From the cell containing the given text, extract its center point as [x, y] coordinate. 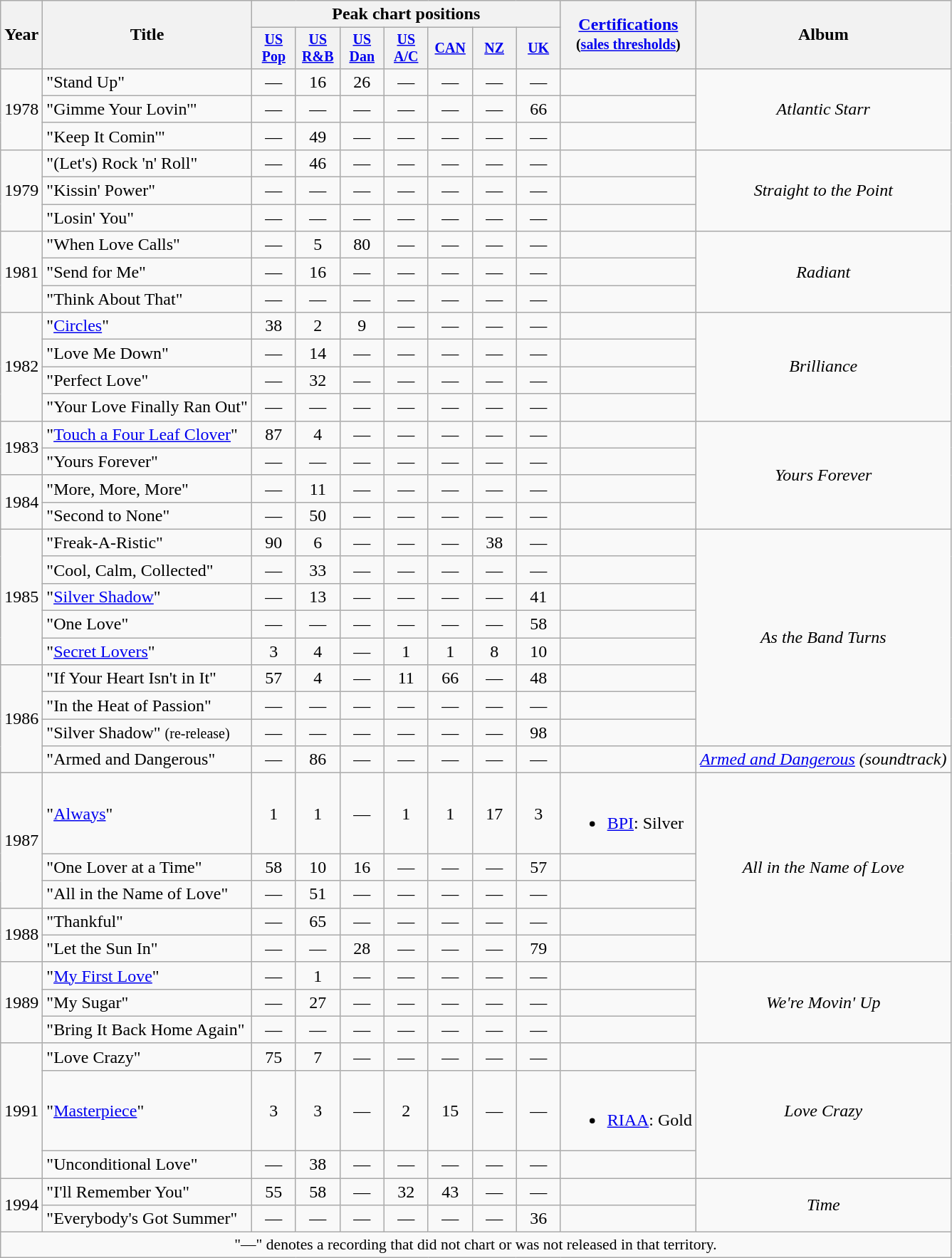
1984 [21, 502]
UK [538, 48]
Yours Forever [823, 475]
"More, More, More" [147, 488]
87 [273, 434]
98 [538, 733]
All in the Name of Love [823, 867]
1987 [21, 840]
27 [318, 1002]
48 [538, 678]
1982 [21, 367]
"One Lover at a Time" [147, 867]
As the Band Turns [823, 637]
Time [823, 1205]
Album [823, 35]
"Freak-A-Ristic" [147, 542]
"Always" [147, 813]
1979 [21, 190]
"Silver Shadow" (re-release) [147, 733]
"Kissin' Power" [147, 191]
BPI: Silver [628, 813]
"When Love Calls" [147, 245]
"Secret Lovers" [147, 651]
"My Sugar" [147, 1002]
NZ [494, 48]
"Unconditional Love" [147, 1165]
5 [318, 245]
1985 [21, 597]
"Yours Forever" [147, 461]
"Thankful" [147, 921]
1988 [21, 935]
36 [538, 1219]
Title [147, 35]
1994 [21, 1205]
Year [21, 35]
65 [318, 921]
"One Love" [147, 624]
1989 [21, 1002]
"In the Heat of Passion" [147, 706]
"I'll Remember You" [147, 1192]
"Send for Me" [147, 272]
43 [450, 1192]
USA/C [406, 48]
"Bring It Back Home Again" [147, 1029]
80 [362, 245]
17 [494, 813]
79 [538, 948]
"—" denotes a recording that did not chart or was not released in that territory. [476, 1245]
75 [273, 1057]
"Armed and Dangerous" [147, 760]
90 [273, 542]
1983 [21, 448]
"My First Love" [147, 975]
14 [318, 353]
Straight to the Point [823, 190]
"Love Me Down" [147, 353]
"Stand Up" [147, 82]
RIAA: Gold [628, 1111]
Peak chart positions [406, 14]
1981 [21, 272]
8 [494, 651]
9 [362, 326]
"Your Love Finally Ran Out" [147, 407]
Love Crazy [823, 1111]
13 [318, 597]
"(Let's) Rock 'n' Roll" [147, 163]
"Perfect Love" [147, 380]
28 [362, 948]
55 [273, 1192]
USR&B [318, 48]
"Second to None" [147, 515]
Armed and Dangerous (soundtrack) [823, 760]
41 [538, 597]
"Silver Shadow" [147, 597]
1986 [21, 719]
1991 [21, 1111]
"Think About That" [147, 299]
86 [318, 760]
"Let the Sun In" [147, 948]
USDan [362, 48]
"Keep It Comin'" [147, 136]
"If Your Heart Isn't in It" [147, 678]
15 [450, 1111]
Certifications(sales thresholds) [628, 35]
"Circles" [147, 326]
"Gimme Your Lovin'" [147, 109]
"Cool, Calm, Collected" [147, 570]
CAN [450, 48]
46 [318, 163]
7 [318, 1057]
Radiant [823, 272]
33 [318, 570]
"Everybody's Got Summer" [147, 1219]
US Pop [273, 48]
We're Movin' Up [823, 1002]
Atlantic Starr [823, 109]
Brilliance [823, 367]
6 [318, 542]
"Losin' You" [147, 218]
51 [318, 894]
"All in the Name of Love" [147, 894]
1978 [21, 109]
50 [318, 515]
"Love Crazy" [147, 1057]
26 [362, 82]
"Masterpiece" [147, 1111]
49 [318, 136]
"Touch a Four Leaf Clover" [147, 434]
